Extract the (x, y) coordinate from the center of the cell holding the provided text.  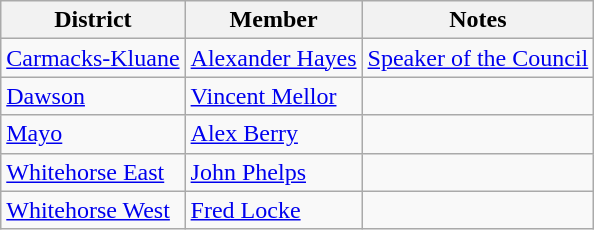
Speaker of the Council (478, 58)
Whitehorse West (93, 210)
District (93, 20)
Alex Berry (274, 134)
Carmacks-Kluane (93, 58)
Notes (478, 20)
Member (274, 20)
Dawson (93, 96)
Whitehorse East (93, 172)
Fred Locke (274, 210)
Mayo (93, 134)
John Phelps (274, 172)
Vincent Mellor (274, 96)
Alexander Hayes (274, 58)
